From the cell containing the given text, extract its center point as (X, Y) coordinate. 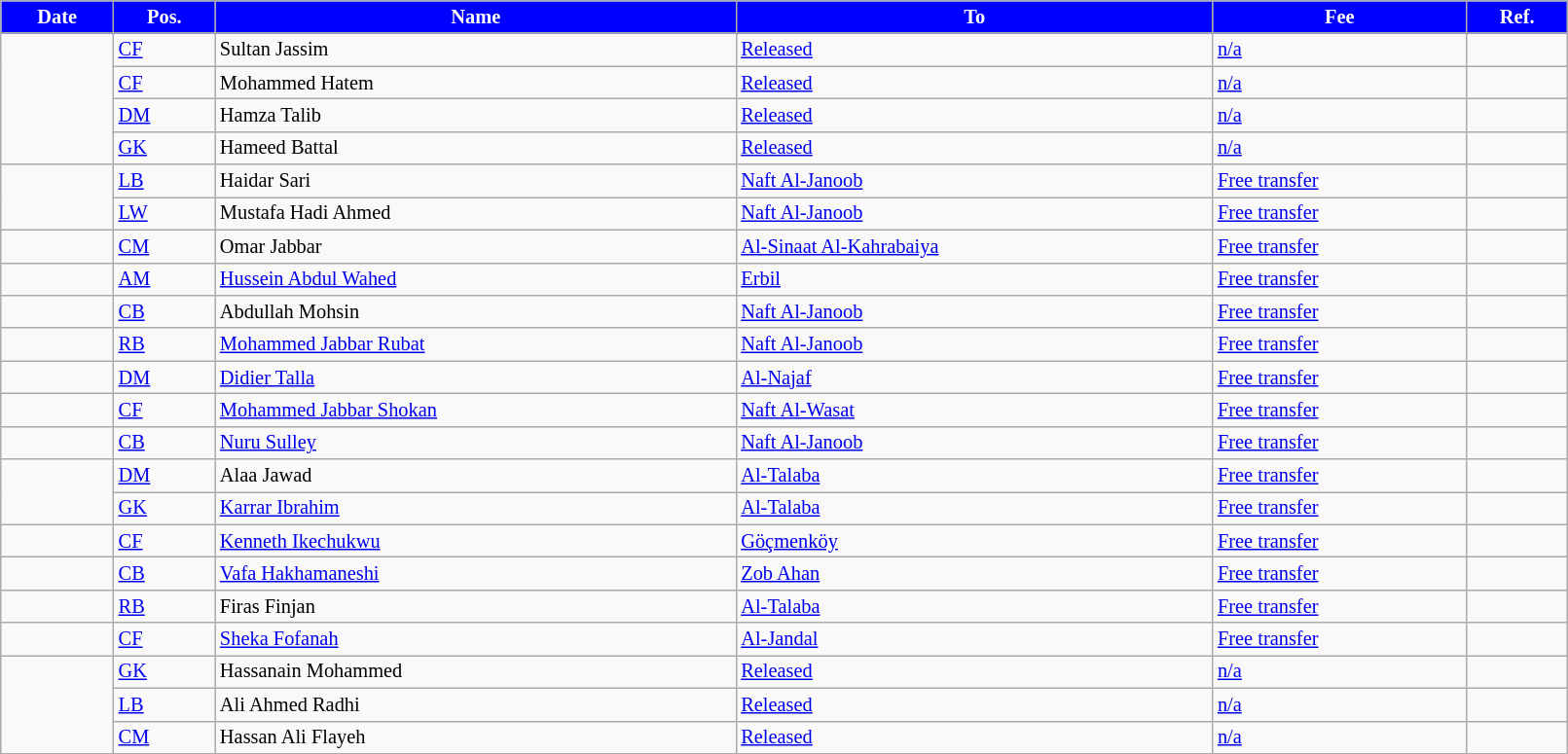
Didier Talla (475, 377)
Alaa Jawad (475, 476)
Ref. (1517, 17)
Pos. (164, 17)
Sultan Jassim (475, 50)
Omar Jabbar (475, 246)
Mohammed Jabbar Rubat (475, 344)
Al-Najaf (974, 377)
Firas Finjan (475, 606)
Göçmenköy (974, 541)
Hassan Ali Flayeh (475, 737)
Kenneth Ikechukwu (475, 541)
Name (475, 17)
LW (164, 213)
Erbil (974, 279)
Mohammed Jabbar Shokan (475, 410)
Hameed Battal (475, 148)
Mohammed Hatem (475, 83)
Ali Ahmed Radhi (475, 704)
Haidar Sari (475, 181)
Al-Sinaat Al-Kahrabaiya (974, 246)
Fee (1339, 17)
Sheka Fofanah (475, 639)
Hassanain Mohammed (475, 671)
Karrar Ibrahim (475, 508)
Abdullah Mohsin (475, 311)
Date (57, 17)
Hamza Talib (475, 115)
Zob Ahan (974, 573)
Mustafa Hadi Ahmed (475, 213)
Naft Al-Wasat (974, 410)
Nuru Sulley (475, 443)
AM (164, 279)
Vafa Hakhamaneshi (475, 573)
Al-Jandal (974, 639)
To (974, 17)
Hussein Abdul Wahed (475, 279)
